Output the [X, Y] coordinate of the center of the cell containing the given text.  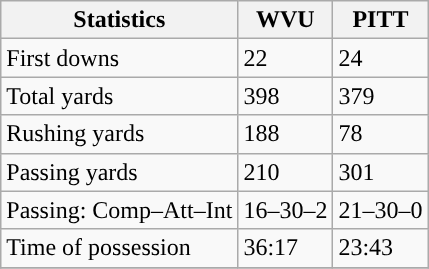
379 [380, 96]
21–30–0 [380, 210]
First downs [120, 58]
WVU [286, 20]
Total yards [120, 96]
24 [380, 58]
23:43 [380, 248]
398 [286, 96]
16–30–2 [286, 210]
36:17 [286, 248]
22 [286, 58]
78 [380, 134]
Rushing yards [120, 134]
210 [286, 172]
301 [380, 172]
188 [286, 134]
Statistics [120, 20]
Passing: Comp–Att–Int [120, 210]
Time of possession [120, 248]
PITT [380, 20]
Passing yards [120, 172]
